Scan for the cell matching the given text and deliver its [x, y] coordinate at center. 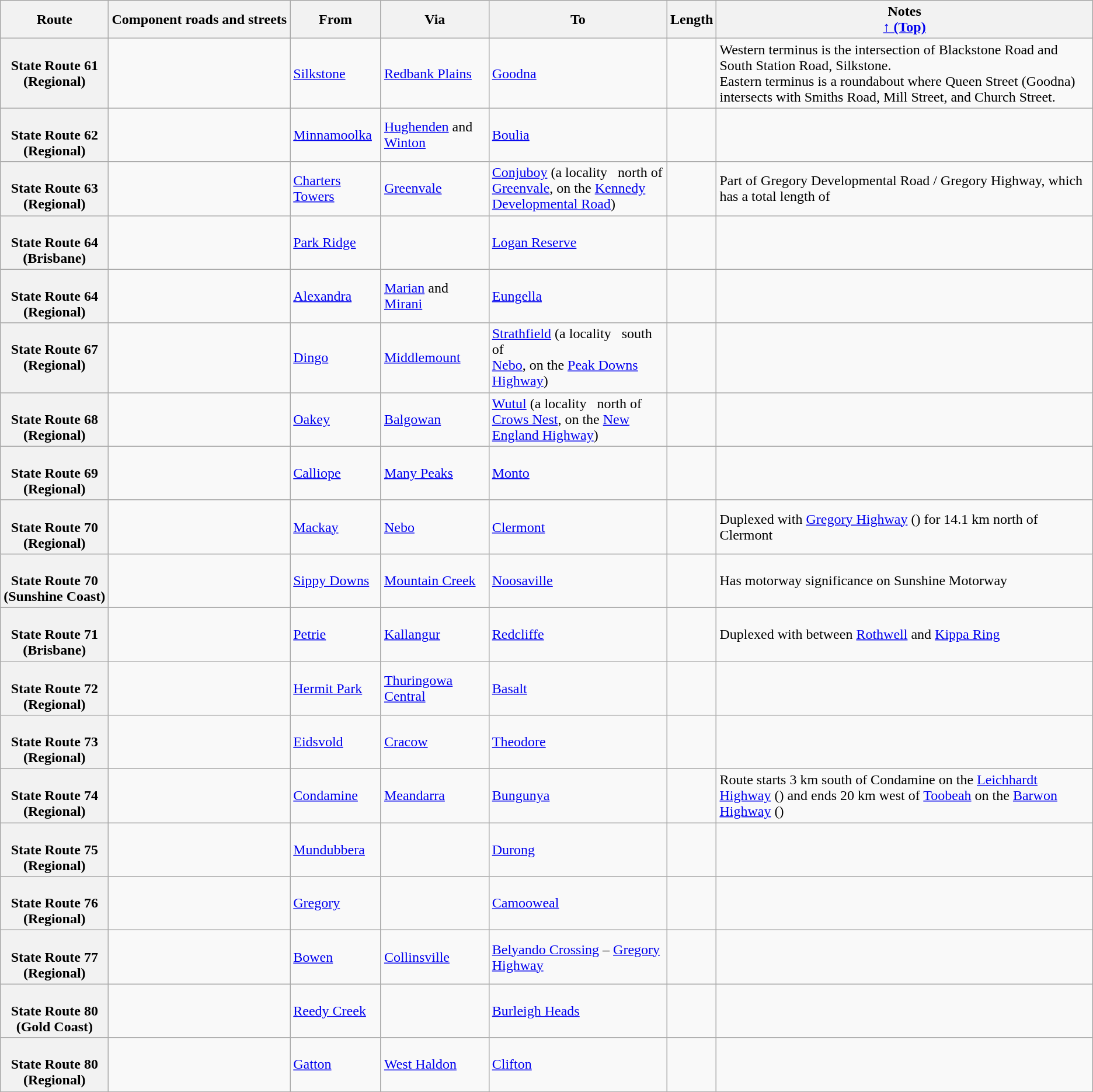
State Route 70(Regional) [55, 527]
Mackay [336, 527]
From [336, 20]
Notes ↑ (Top) [904, 20]
Silkstone [336, 74]
Component roads and streets [200, 20]
Gregory [336, 903]
Route starts 3 km south of Condamine on the Leichhardt Highway () and ends 20 km west of Toobeah on the Barwon Highway () [904, 796]
Alexandra [336, 296]
Park Ridge [336, 242]
Monto [578, 473]
Balgowan [434, 419]
Via [434, 20]
Petrie [336, 634]
Condamine [336, 796]
Eidsvold [336, 742]
Camooweal [578, 903]
Kallangur [434, 634]
State Route 61(Regional) [55, 74]
Calliope [336, 473]
Bowen [336, 957]
Strathfield (a locality south ofNebo, on the Peak Downs Highway) [578, 357]
State Route 80(Regional) [55, 1065]
Length [692, 20]
Hermit Park [336, 688]
State Route 71(Brisbane) [55, 634]
Mountain Creek [434, 580]
State Route 75(Regional) [55, 850]
Nebo [434, 527]
Clermont [578, 527]
Theodore [578, 742]
Collinsville [434, 957]
Greenvale [434, 189]
State Route 64(Brisbane) [55, 242]
Dingo [336, 357]
Boulia [578, 135]
State Route 69(Regional) [55, 473]
Marian and Mirani [434, 296]
Thuringowa Central [434, 688]
State Route 74(Regional) [55, 796]
Oakey [336, 419]
Burleigh Heads [578, 1011]
State Route 62(Regional) [55, 135]
Noosaville [578, 580]
Eungella [578, 296]
Part of Gregory Developmental Road / Gregory Highway, which has a total length of [904, 189]
Logan Reserve [578, 242]
Goodna [578, 74]
State Route 70(Sunshine Coast) [55, 580]
Durong [578, 850]
Middlemount [434, 357]
West Haldon [434, 1065]
State Route 77(Regional) [55, 957]
Route [55, 20]
Hughenden and Winton [434, 135]
Redbank Plains [434, 74]
Bungunya [578, 796]
State Route 63(Regional) [55, 189]
Duplexed with between Rothwell and Kippa Ring [904, 634]
Duplexed with Gregory Highway () for 14.1 km north of Clermont [904, 527]
Gatton [336, 1065]
Basalt [578, 688]
State Route 76(Regional) [55, 903]
Charters Towers [336, 189]
Belyando Crossing – Gregory Highway [578, 957]
To [578, 20]
State Route 68(Regional) [55, 419]
Mundubbera [336, 850]
Wutul (a locality north ofCrows Nest, on the New England Highway) [578, 419]
Conjuboy (a locality north ofGreenvale, on the Kennedy Developmental Road) [578, 189]
Sippy Downs [336, 580]
State Route 73(Regional) [55, 742]
Redcliffe [578, 634]
State Route 80(Gold Coast) [55, 1011]
Many Peaks [434, 473]
State Route 64(Regional) [55, 296]
Clifton [578, 1065]
Cracow [434, 742]
Has motorway significance on Sunshine Motorway [904, 580]
Reedy Creek [336, 1011]
Minnamoolka [336, 135]
State Route 72(Regional) [55, 688]
State Route 67(Regional) [55, 357]
Meandarra [434, 796]
